Find where the given text appears and provide that cell's center as [x, y] coordinate. 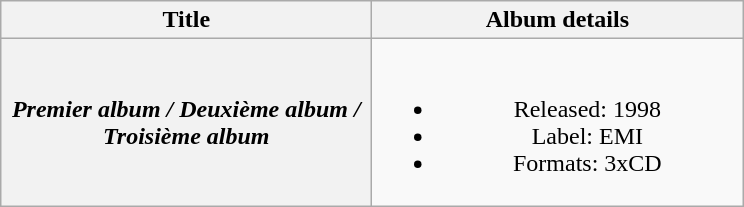
Title [186, 20]
Premier album / Deuxième album / Troisième album [186, 122]
Released: 1998Label: EMIFormats: 3xCD [558, 122]
Album details [558, 20]
